Return [X, Y] of the center of cell containing provided text 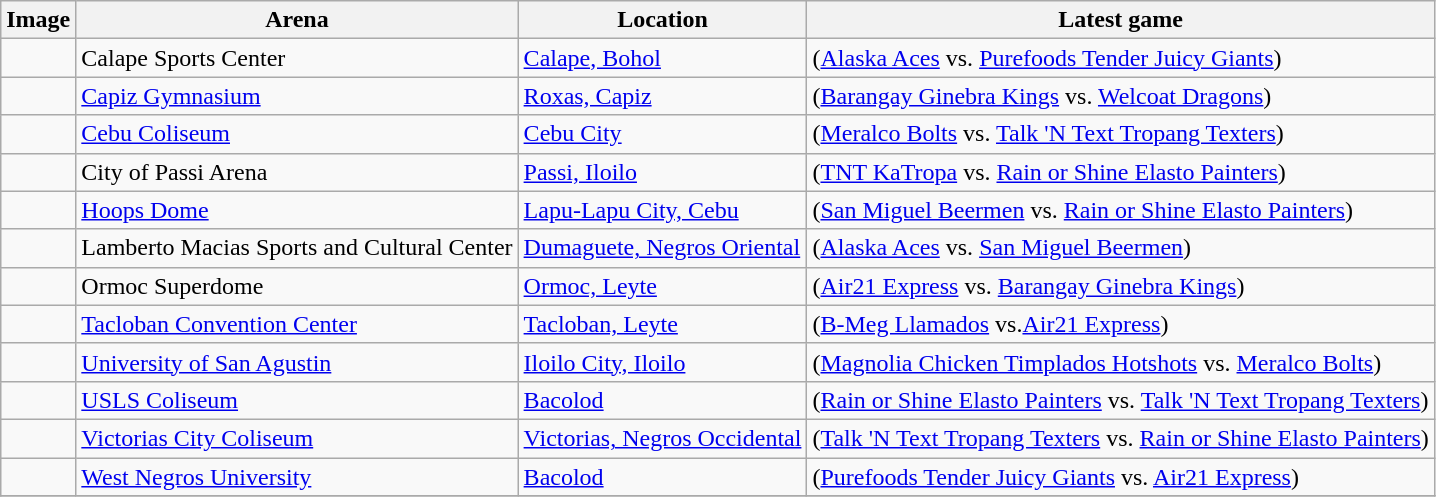
(TNT KaTropa vs. Rain or Shine Elasto Painters) [1120, 172]
Victorias, Negros Occidental [662, 438]
West Negros University [297, 477]
(Barangay Ginebra Kings vs. Welcoat Dragons) [1120, 96]
Passi, Iloilo [662, 172]
Roxas, Capiz [662, 96]
(B-Meg Llamados vs.Air21 Express) [1120, 324]
(Rain or Shine Elasto Painters vs. Talk 'N Text Tropang Texters) [1120, 400]
Image [38, 20]
Latest game [1120, 20]
Cebu City [662, 134]
(Meralco Bolts vs. Talk 'N Text Tropang Texters) [1120, 134]
Calape, Bohol [662, 58]
Lamberto Macias Sports and Cultural Center [297, 248]
(Alaska Aces vs. Purefoods Tender Juicy Giants) [1120, 58]
Calape Sports Center [297, 58]
Ormoc, Leyte [662, 286]
Arena [297, 20]
Tacloban, Leyte [662, 324]
(Talk 'N Text Tropang Texters vs. Rain or Shine Elasto Painters) [1120, 438]
(Air21 Express vs. Barangay Ginebra Kings) [1120, 286]
Hoops Dome [297, 210]
(Magnolia Chicken Timplados Hotshots vs. Meralco Bolts) [1120, 362]
(Alaska Aces vs. San Miguel Beermen) [1120, 248]
City of Passi Arena [297, 172]
Dumaguete, Negros Oriental [662, 248]
University of San Agustin [297, 362]
(Purefoods Tender Juicy Giants vs. Air21 Express) [1120, 477]
Iloilo City, Iloilo [662, 362]
Ormoc Superdome [297, 286]
Cebu Coliseum [297, 134]
USLS Coliseum [297, 400]
Location [662, 20]
Capiz Gymnasium [297, 96]
Lapu-Lapu City, Cebu [662, 210]
Victorias City Coliseum [297, 438]
(San Miguel Beermen vs. Rain or Shine Elasto Painters) [1120, 210]
Tacloban Convention Center [297, 324]
